Return (x, y) of the center of cell containing provided text 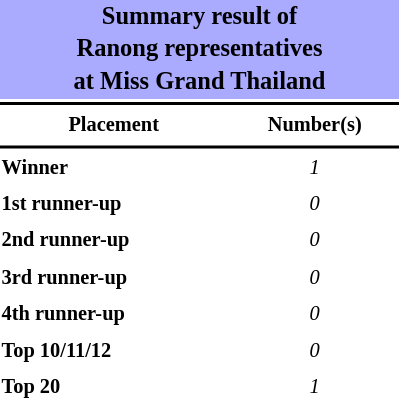
Winner (114, 168)
3rd runner-up (114, 278)
Number(s) (314, 125)
4th runner-up (114, 314)
1st runner-up (114, 204)
Summary result ofRanong representativesat Miss Grand Thailand (200, 50)
Placement (114, 125)
1 (314, 168)
Top 10/11/12 (114, 351)
2nd runner-up (114, 241)
